Determine the (X, Y) coordinate at the center of the cell enclosing the given text.  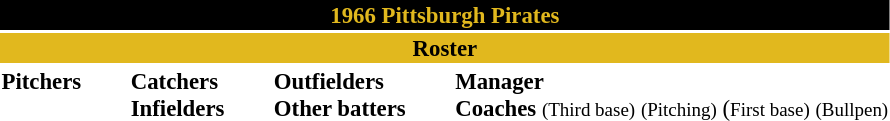
Roster (445, 48)
1966 Pittsburgh Pirates (445, 15)
